Return [X, Y] of the center of cell containing provided text 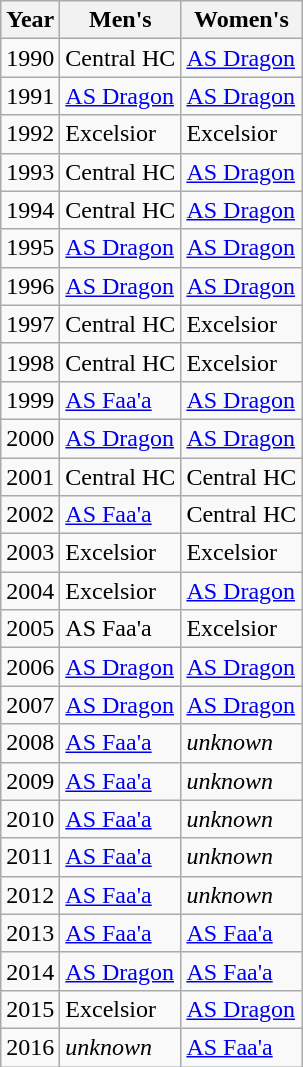
2014 [30, 971]
1999 [30, 400]
2006 [30, 667]
Men's [120, 20]
2007 [30, 705]
1997 [30, 324]
2008 [30, 743]
2004 [30, 591]
1998 [30, 362]
2012 [30, 895]
Year [30, 20]
2010 [30, 819]
2013 [30, 933]
1992 [30, 134]
2001 [30, 477]
1990 [30, 58]
1994 [30, 210]
2000 [30, 438]
2005 [30, 629]
2016 [30, 1047]
1996 [30, 286]
1993 [30, 172]
2011 [30, 857]
2015 [30, 1009]
2009 [30, 781]
2002 [30, 515]
1991 [30, 96]
Women's [242, 20]
1995 [30, 248]
2003 [30, 553]
